Scan for the cell matching the given text and deliver its [x, y] coordinate at center. 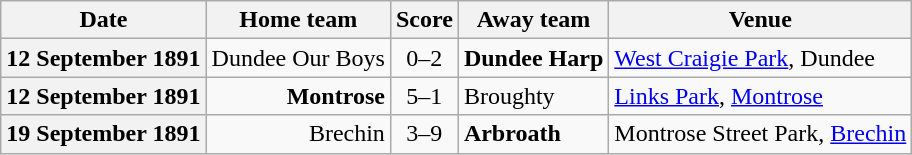
5–1 [424, 96]
Home team [298, 20]
Venue [760, 20]
19 September 1891 [104, 134]
Montrose Street Park, Brechin [760, 134]
Arbroath [533, 134]
Montrose [298, 96]
Away team [533, 20]
West Craigie Park, Dundee [760, 58]
Dundee Harp [533, 58]
0–2 [424, 58]
Brechin [298, 134]
Score [424, 20]
Date [104, 20]
3–9 [424, 134]
Dundee Our Boys [298, 58]
Broughty [533, 96]
Links Park, Montrose [760, 96]
